Pinpoint the cell where the given text exists, returning its (X, Y) midpoint coordinate. 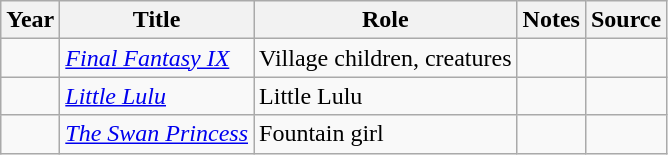
Village children, creatures (386, 58)
Year (30, 20)
Source (626, 20)
Fountain girl (386, 134)
Role (386, 20)
Final Fantasy IX (157, 58)
Notes (551, 20)
The Swan Princess (157, 134)
Title (157, 20)
